For the text-containing cell, return its midpoint in (x, y) coordinate format. 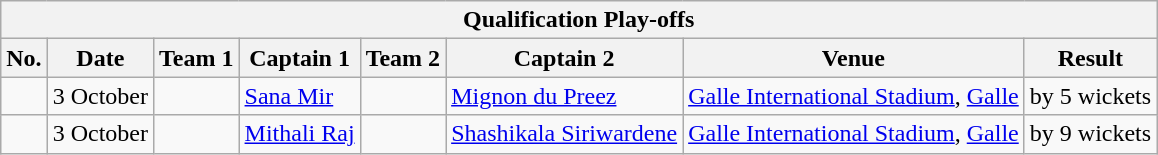
Sana Mir (300, 96)
Shashikala Siriwardene (564, 134)
Captain 1 (300, 58)
by 5 wickets (1090, 96)
Captain 2 (564, 58)
Team 2 (403, 58)
by 9 wickets (1090, 134)
No. (24, 58)
Result (1090, 58)
Mignon du Preez (564, 96)
Team 1 (197, 58)
Date (100, 58)
Mithali Raj (300, 134)
Venue (854, 58)
Qualification Play-offs (579, 20)
